For the text-containing cell, return its midpoint in (X, Y) coordinate format. 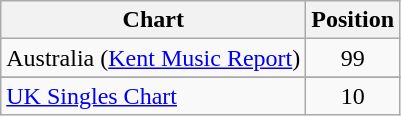
Chart (154, 20)
UK Singles Chart (154, 96)
10 (353, 96)
Position (353, 20)
99 (353, 58)
Australia (Kent Music Report) (154, 58)
